Return the (X, Y) coordinate for the center point of the cell that contains the specified text.  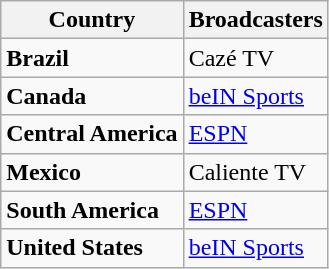
Cazé TV (256, 58)
Canada (92, 96)
Central America (92, 134)
United States (92, 248)
South America (92, 210)
Country (92, 20)
Caliente TV (256, 172)
Mexico (92, 172)
Brazil (92, 58)
Broadcasters (256, 20)
